Return (x, y) of the center of cell containing provided text 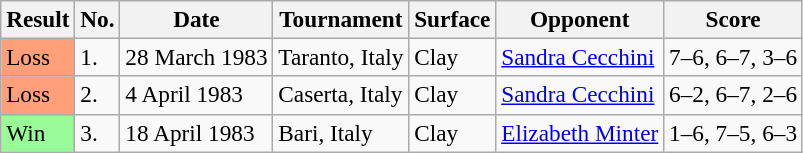
Taranto, Italy (341, 57)
No. (98, 19)
Surface (452, 19)
18 April 1983 (196, 133)
4 April 1983 (196, 95)
Result (38, 19)
7–6, 6–7, 3–6 (734, 57)
2. (98, 95)
Bari, Italy (341, 133)
Caserta, Italy (341, 95)
28 March 1983 (196, 57)
6–2, 6–7, 2–6 (734, 95)
Score (734, 19)
Win (38, 133)
Opponent (580, 19)
Elizabeth Minter (580, 133)
1–6, 7–5, 6–3 (734, 133)
1. (98, 57)
Tournament (341, 19)
3. (98, 133)
Date (196, 19)
